Find where the given text appears and provide that cell's center as (x, y) coordinate. 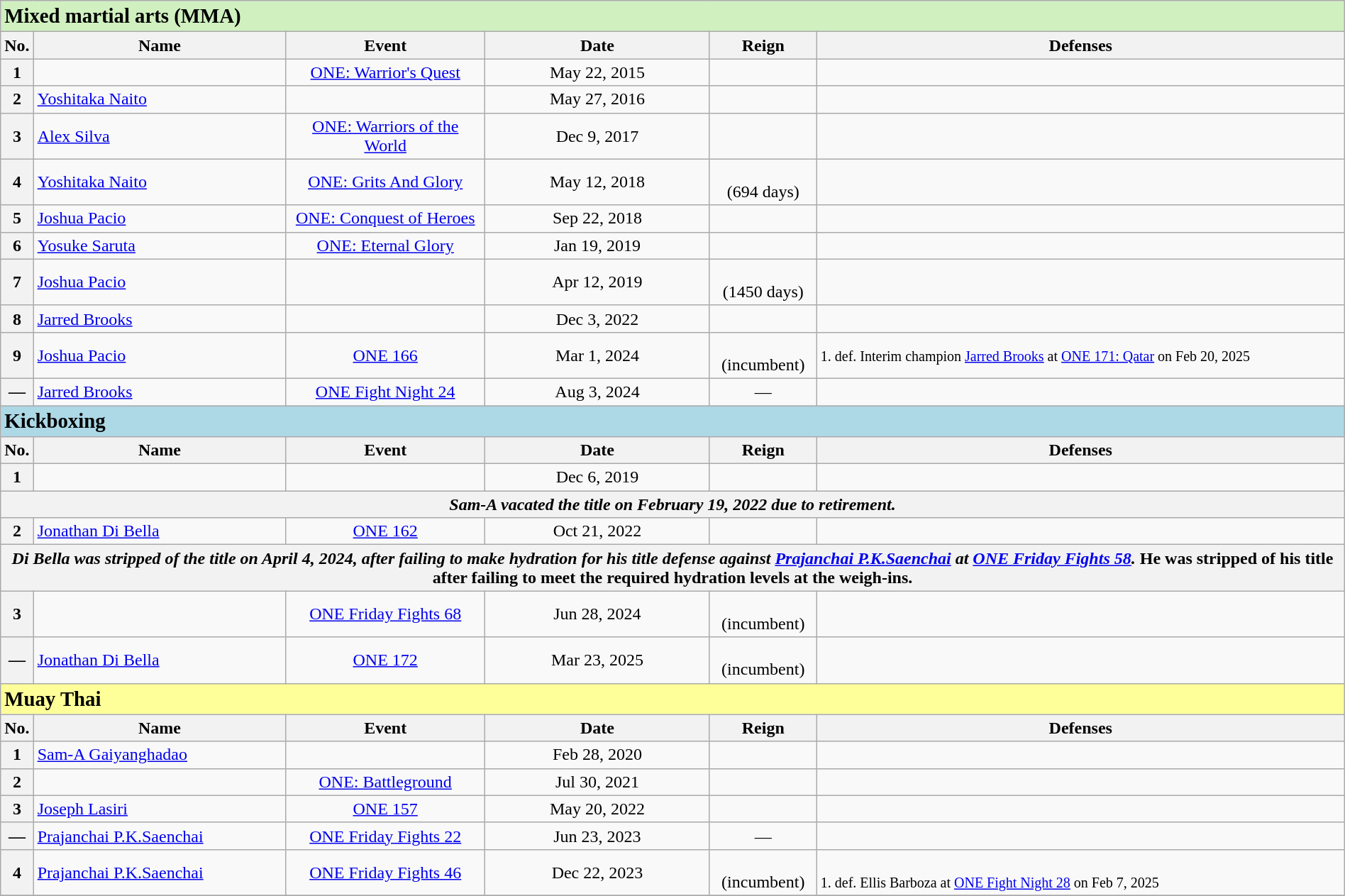
ONE Friday Fights 22 (386, 836)
Joseph Lasiri (160, 809)
Kickboxing (672, 421)
May 20, 2022 (597, 809)
Feb 28, 2020 (597, 755)
ONE: Grits And Glory (386, 182)
Mar 23, 2025 (597, 660)
May 22, 2015 (597, 72)
8 (17, 319)
Jan 19, 2019 (597, 245)
ONE: Warriors of the World (386, 136)
Sam-A Gaiyanghadao (160, 755)
(1450 days) (763, 282)
Dec 9, 2017 (597, 136)
ONE Friday Fights 68 (386, 614)
6 (17, 245)
Alex Silva (160, 136)
Oct 21, 2022 (597, 531)
1. def. Interim champion Jarred Brooks at ONE 171: Qatar on Feb 20, 2025 (1080, 355)
Aug 3, 2024 (597, 392)
7 (17, 282)
ONE: Eternal Glory (386, 245)
Jul 30, 2021 (597, 782)
Sep 22, 2018 (597, 219)
Apr 12, 2019 (597, 282)
9 (17, 355)
1. def. Ellis Barboza at ONE Fight Night 28 on Feb 7, 2025 (1080, 873)
ONE: Warrior's Quest (386, 72)
ONE 162 (386, 531)
Dec 3, 2022 (597, 319)
Mixed martial arts (MMA) (672, 16)
May 27, 2016 (597, 99)
May 12, 2018 (597, 182)
(694 days) (763, 182)
Jun 28, 2024 (597, 614)
ONE 172 (386, 660)
ONE: Battleground (386, 782)
Mar 1, 2024 (597, 355)
5 (17, 219)
Muay Thai (672, 699)
Jun 23, 2023 (597, 836)
ONE Fight Night 24 (386, 392)
ONE 166 (386, 355)
Dec 6, 2019 (597, 477)
ONE Friday Fights 46 (386, 873)
ONE: Conquest of Heroes (386, 219)
Yosuke Saruta (160, 245)
Dec 22, 2023 (597, 873)
Sam-A vacated the title on February 19, 2022 due to retirement. (672, 504)
ONE 157 (386, 809)
